Capture the cell that displays the provided text and extract its [X, Y] central coordinate. 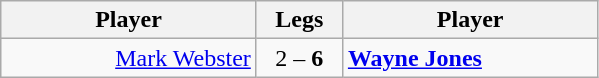
2 – 6 [299, 58]
Legs [299, 20]
Mark Webster [129, 58]
Wayne Jones [470, 58]
